Locate the cell with the specified text and output its (x, y) center coordinate. 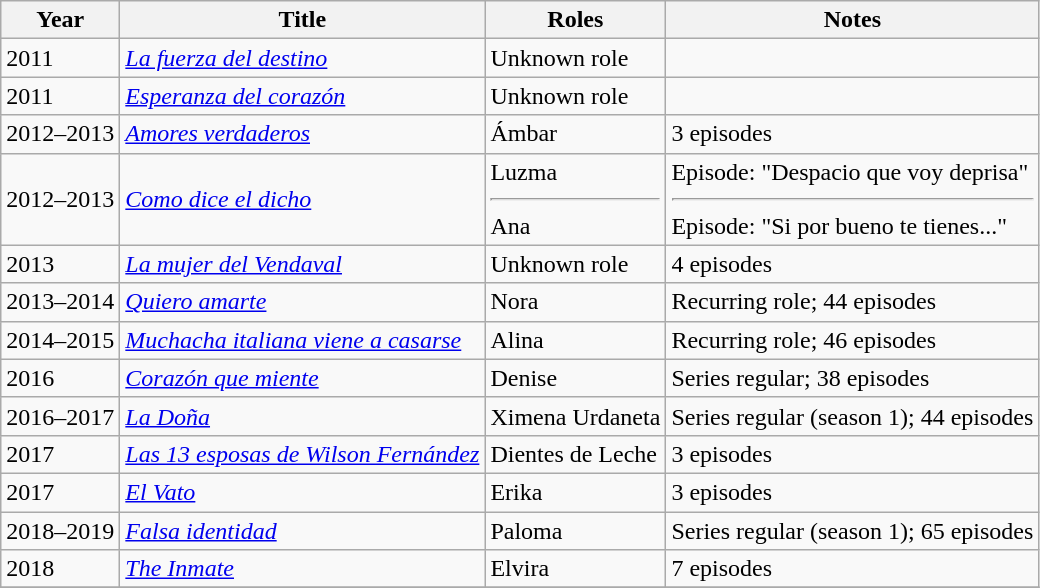
Series regular (season 1); 44 episodes (852, 416)
The Inmate (302, 569)
Erika (576, 492)
Como dice el dicho (302, 199)
Dientes de Leche (576, 454)
2013–2014 (60, 302)
Esperanza del corazón (302, 96)
Recurring role; 46 episodes (852, 340)
2018–2019 (60, 531)
Alina (576, 340)
4 episodes (852, 264)
LuzmaAna (576, 199)
Denise (576, 378)
Corazón que miente (302, 378)
Series regular; 38 episodes (852, 378)
2018 (60, 569)
Year (60, 20)
7 episodes (852, 569)
Falsa identidad (302, 531)
Elvira (576, 569)
El Vato (302, 492)
Las 13 esposas de Wilson Fernández (302, 454)
Nora (576, 302)
Ámbar (576, 134)
Quiero amarte (302, 302)
Paloma (576, 531)
2014–2015 (60, 340)
Amores verdaderos (302, 134)
2016–2017 (60, 416)
Muchacha italiana viene a casarse (302, 340)
2016 (60, 378)
2013 (60, 264)
Notes (852, 20)
La fuerza del destino (302, 58)
Roles (576, 20)
Recurring role; 44 episodes (852, 302)
Title (302, 20)
Series regular (season 1); 65 episodes (852, 531)
Ximena Urdaneta (576, 416)
La Doña (302, 416)
Episode: "Despacio que voy deprisa"Episode: "Si por bueno te tienes..." (852, 199)
La mujer del Vendaval (302, 264)
